For the text-containing cell, return its midpoint in [x, y] coordinate format. 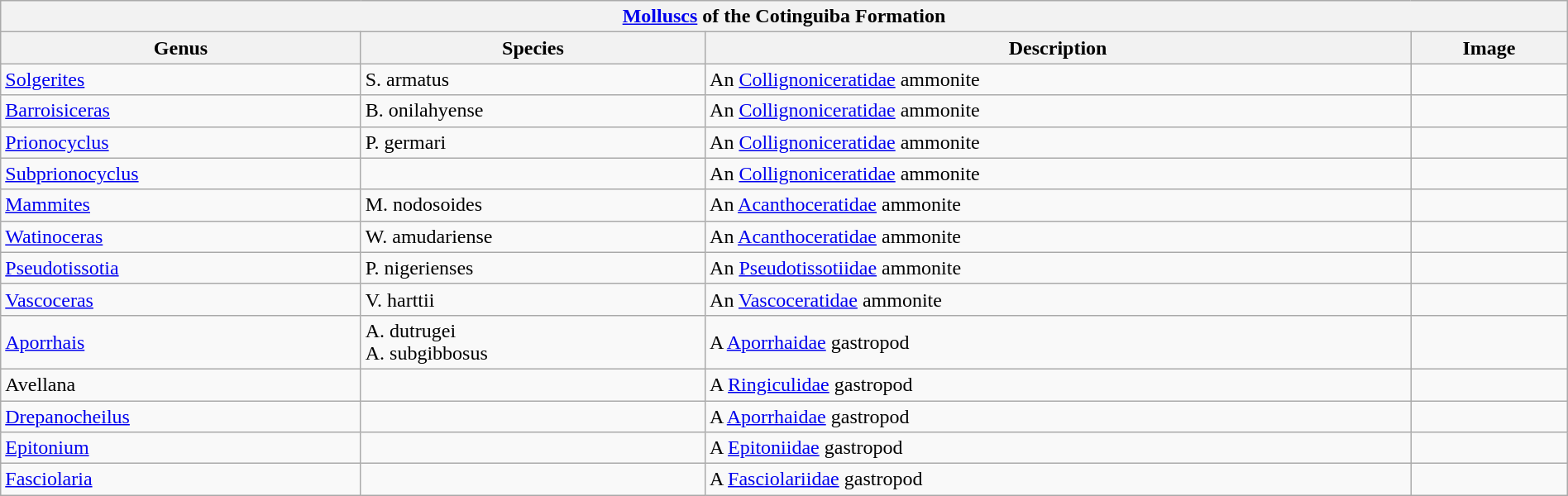
Avellana [180, 384]
Prionocyclus [180, 142]
Aporrhais [180, 342]
A. dutrugeiA. subgibbosus [533, 342]
Vascoceras [180, 299]
Drepanocheilus [180, 416]
Watinoceras [180, 236]
Barroisiceras [180, 111]
Image [1489, 48]
V. harttii [533, 299]
Description [1059, 48]
Species [533, 48]
Fasciolaria [180, 479]
M. nodosoides [533, 205]
P. germari [533, 142]
S. armatus [533, 79]
Mammites [180, 205]
Molluscs of the Cotinguiba Formation [784, 17]
A Epitoniidae gastropod [1059, 448]
W. amudariense [533, 236]
Genus [180, 48]
Subprionocyclus [180, 174]
P. nigerienses [533, 268]
Epitonium [180, 448]
Solgerites [180, 79]
A Fasciolariidae gastropod [1059, 479]
An Vascoceratidae ammonite [1059, 299]
A Ringiculidae gastropod [1059, 384]
Pseudotissotia [180, 268]
An Pseudotissotiidae ammonite [1059, 268]
B. onilahyense [533, 111]
